Output the (x, y) coordinate of the center of the cell containing the given text.  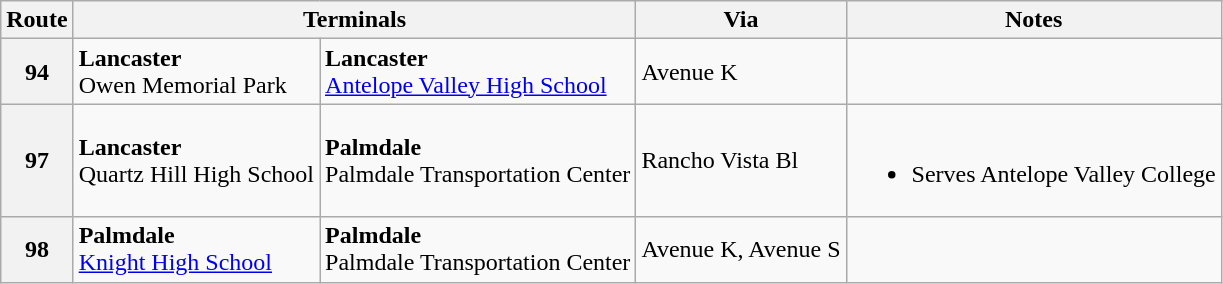
Avenue K (741, 72)
Avenue K, Avenue S (741, 250)
Lancaster Quartz Hill High School (196, 160)
Serves Antelope Valley College (1034, 160)
Lancaster Antelope Valley High School (478, 72)
98 (37, 250)
94 (37, 72)
Lancaster Owen Memorial Park (196, 72)
Route (37, 20)
97 (37, 160)
Via (741, 20)
Rancho Vista Bl (741, 160)
Notes (1034, 20)
Terminals (354, 20)
Palmdale Knight High School (196, 250)
